Extract the [x, y] coordinate from the center of the cell holding the provided text.  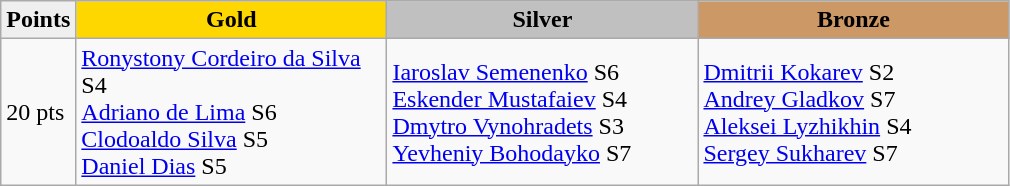
Gold [232, 20]
20 pts [38, 112]
Ronystony Cordeiro da Silva S4Adriano de Lima S6Clodoaldo Silva S5Daniel Dias S5 [232, 112]
Silver [542, 20]
Points [38, 20]
Bronze [854, 20]
Iaroslav Semenenko S6Eskender Mustafaiev S4Dmytro Vynohradets S3Yevheniy Bohodayko S7 [542, 112]
Dmitrii Kokarev S2Andrey Gladkov S7Aleksei Lyzhikhin S4Sergey Sukharev S7 [854, 112]
